Pinpoint the cell where the given text exists, returning its [X, Y] midpoint coordinate. 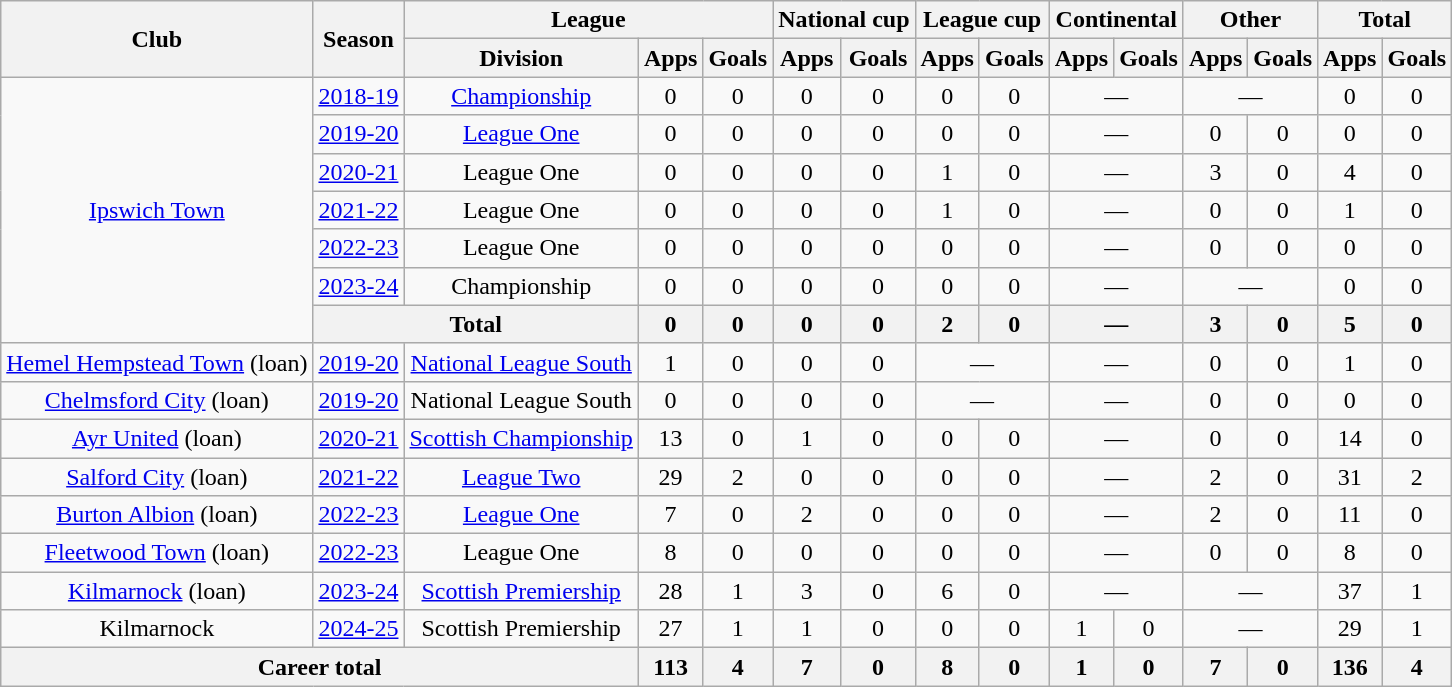
League cup [982, 20]
League [588, 20]
League Two [521, 477]
Continental [1116, 20]
Burton Albion (loan) [157, 515]
National cup [844, 20]
5 [1350, 324]
Club [157, 39]
6 [947, 591]
Ipswich Town [157, 210]
113 [670, 667]
Scottish Championship [521, 438]
Salford City (loan) [157, 477]
Other [1250, 20]
31 [1350, 477]
37 [1350, 591]
28 [670, 591]
2024-25 [358, 629]
27 [670, 629]
Career total [320, 667]
Chelmsford City (loan) [157, 400]
Hemel Hempstead Town (loan) [157, 362]
2018-19 [358, 96]
Season [358, 39]
Fleetwood Town (loan) [157, 553]
Ayr United (loan) [157, 438]
Kilmarnock (loan) [157, 591]
11 [1350, 515]
136 [1350, 667]
Kilmarnock [157, 629]
14 [1350, 438]
Division [521, 58]
13 [670, 438]
